From the cell containing the given text, extract its center point as (x, y) coordinate. 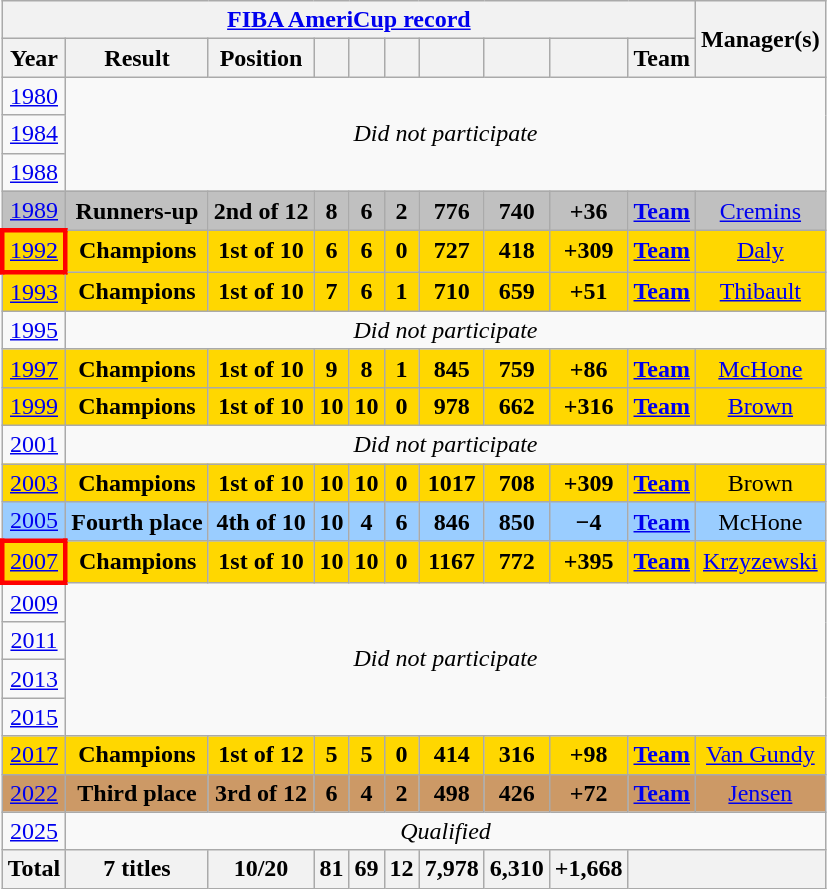
418 (516, 252)
1992 (34, 252)
727 (452, 252)
10/20 (261, 869)
710 (452, 292)
1984 (34, 134)
+51 (588, 292)
850 (516, 522)
846 (452, 522)
759 (516, 368)
2007 (34, 562)
708 (516, 483)
2022 (34, 793)
2025 (34, 831)
978 (452, 406)
Cremins (761, 211)
7 (332, 292)
7,978 (452, 869)
2001 (34, 444)
Manager(s) (761, 39)
772 (516, 562)
+72 (588, 793)
Position (261, 58)
FIBA AmeriCup record (348, 20)
3rd of 12 (261, 793)
1980 (34, 96)
Total (34, 869)
2015 (34, 717)
Krzyzewski (761, 562)
1st of 12 (261, 755)
Qualified (446, 831)
1017 (452, 483)
2017 (34, 755)
2005 (34, 522)
+36 (588, 211)
4th of 10 (261, 522)
740 (516, 211)
2009 (34, 602)
Fourth place (137, 522)
Jensen (761, 793)
1989 (34, 211)
316 (516, 755)
2003 (34, 483)
498 (452, 793)
6,310 (516, 869)
Daly (761, 252)
69 (366, 869)
7 titles (137, 869)
Result (137, 58)
2011 (34, 641)
Runners-up (137, 211)
−4 (588, 522)
+1,668 (588, 869)
414 (452, 755)
Third place (137, 793)
1997 (34, 368)
1988 (34, 172)
+316 (588, 406)
+86 (588, 368)
Year (34, 58)
1167 (452, 562)
9 (332, 368)
2013 (34, 679)
2nd of 12 (261, 211)
12 (402, 869)
+98 (588, 755)
659 (516, 292)
1999 (34, 406)
776 (452, 211)
845 (452, 368)
1995 (34, 330)
Thibault (761, 292)
Van Gundy (761, 755)
662 (516, 406)
81 (332, 869)
426 (516, 793)
+395 (588, 562)
1993 (34, 292)
